Locate the cell with the specified text and output its (x, y) center coordinate. 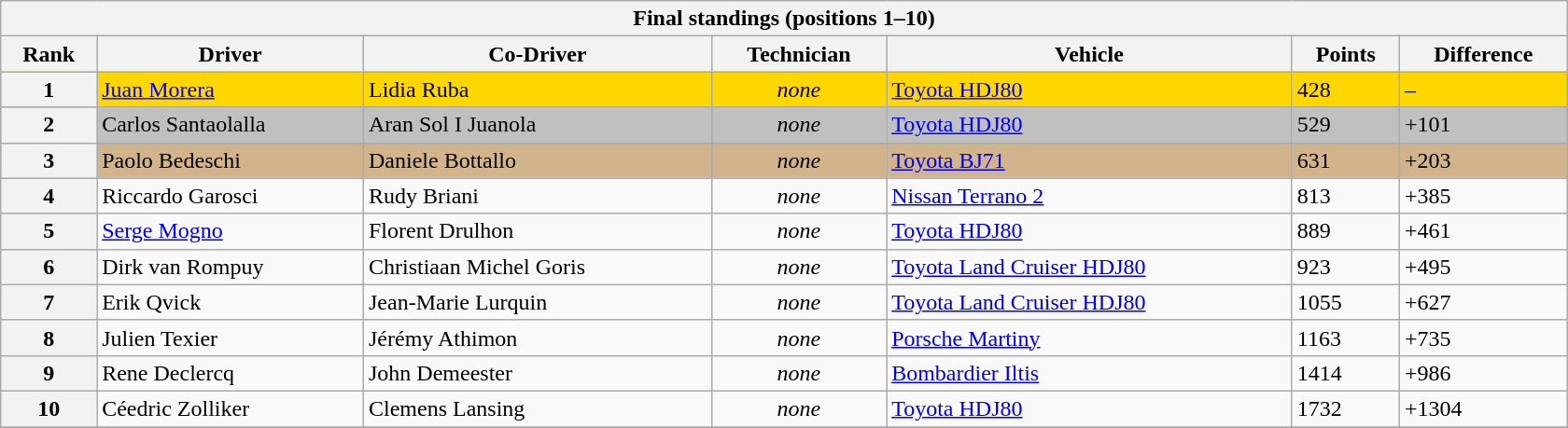
Rudy Briani (538, 196)
889 (1346, 231)
Final standings (positions 1–10) (784, 19)
Rene Declercq (231, 373)
Rank (49, 54)
Technician (799, 54)
3 (49, 160)
Dirk van Rompuy (231, 267)
Nissan Terrano 2 (1090, 196)
Carlos Santaolalla (231, 125)
+986 (1483, 373)
+101 (1483, 125)
+385 (1483, 196)
1414 (1346, 373)
Toyota BJ71 (1090, 160)
1 (49, 90)
9 (49, 373)
Florent Drulhon (538, 231)
7 (49, 302)
Paolo Bedeschi (231, 160)
Juan Morera (231, 90)
5 (49, 231)
923 (1346, 267)
+495 (1483, 267)
Riccardo Garosci (231, 196)
428 (1346, 90)
631 (1346, 160)
Driver (231, 54)
8 (49, 338)
Lidia Ruba (538, 90)
+461 (1483, 231)
6 (49, 267)
+1304 (1483, 408)
Jérémy Athimon (538, 338)
Erik Qvick (231, 302)
813 (1346, 196)
1055 (1346, 302)
10 (49, 408)
Clemens Lansing (538, 408)
Aran Sol I Juanola (538, 125)
+203 (1483, 160)
John Demeester (538, 373)
Vehicle (1090, 54)
1732 (1346, 408)
2 (49, 125)
– (1483, 90)
Bombardier Iltis (1090, 373)
Jean-Marie Lurquin (538, 302)
+627 (1483, 302)
Porsche Martiny (1090, 338)
Daniele Bottallo (538, 160)
Difference (1483, 54)
Points (1346, 54)
Julien Texier (231, 338)
4 (49, 196)
+735 (1483, 338)
Serge Mogno (231, 231)
Co-Driver (538, 54)
Céedric Zolliker (231, 408)
529 (1346, 125)
1163 (1346, 338)
Christiaan Michel Goris (538, 267)
